Scan for the cell matching the given text and deliver its [X, Y] coordinate at center. 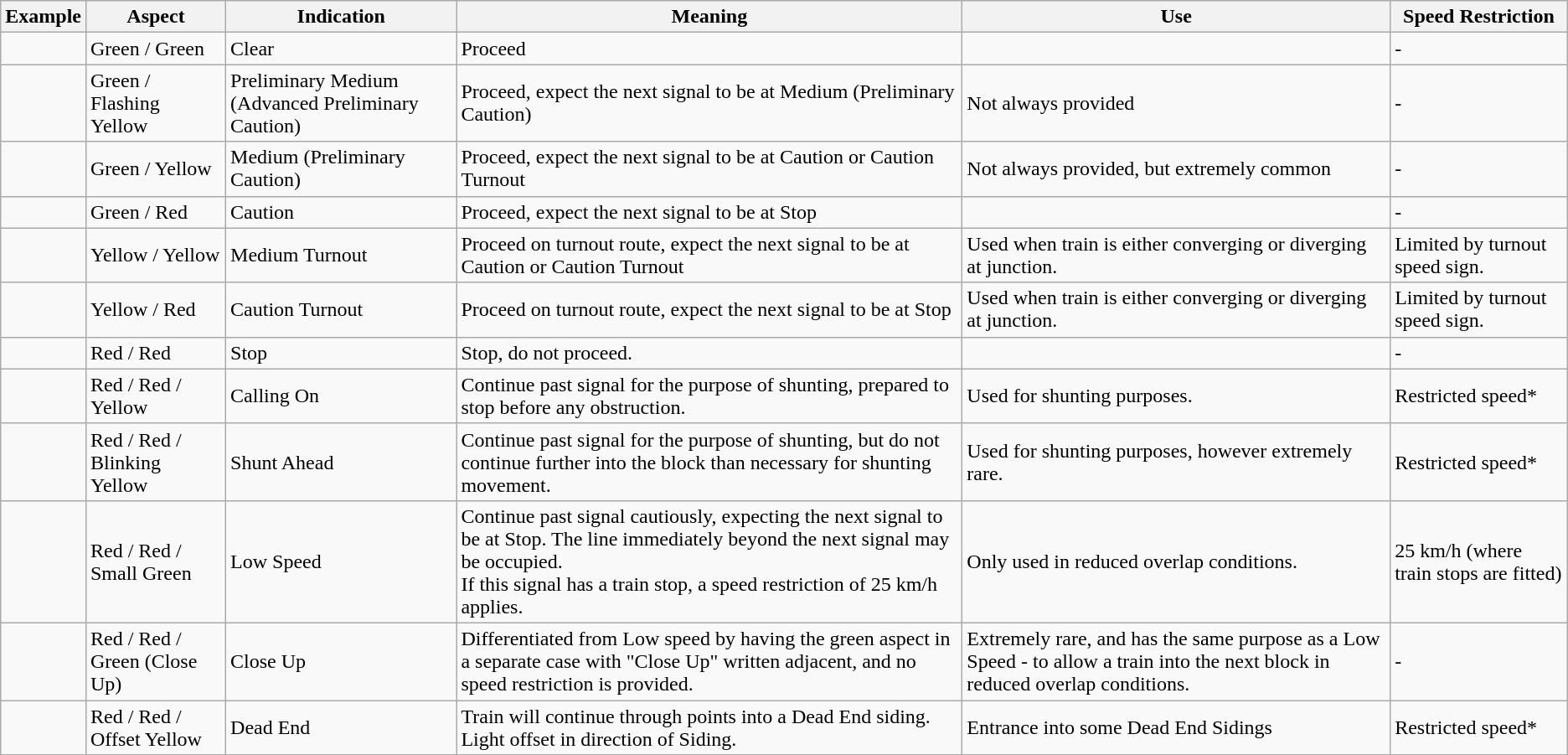
Not always provided [1176, 103]
Clear [342, 49]
Green / Red [156, 212]
Differentiated from Low speed by having the green aspect in a separate case with "Close Up" written adjacent, and no speed restriction is provided. [709, 661]
Proceed, expect the next signal to be at Caution or Caution Turnout [709, 169]
Used for shunting purposes. [1176, 396]
Close Up [342, 661]
Calling On [342, 396]
Speed Restriction [1479, 17]
Red / Red / Small Green [156, 561]
Continue past signal for the purpose of shunting, but do not continue further into the block than necessary for shunting movement. [709, 462]
Stop, do not proceed. [709, 353]
Continue past signal for the purpose of shunting, prepared to stop before any obstruction. [709, 396]
Yellow / Yellow [156, 255]
Only used in reduced overlap conditions. [1176, 561]
Proceed, expect the next signal to be at Medium (Preliminary Caution) [709, 103]
Indication [342, 17]
Not always provided, but extremely common [1176, 169]
Shunt Ahead [342, 462]
Proceed on turnout route, expect the next signal to be at Caution or Caution Turnout [709, 255]
Proceed [709, 49]
Red / Red / Offset Yellow [156, 727]
Green / Yellow [156, 169]
25 km/h (where train stops are fitted) [1479, 561]
Green / Green [156, 49]
Medium Turnout [342, 255]
Proceed on turnout route, expect the next signal to be at Stop [709, 310]
Red / Red / Yellow [156, 396]
Meaning [709, 17]
Yellow / Red [156, 310]
Stop [342, 353]
Caution Turnout [342, 310]
Extremely rare, and has the same purpose as a Low Speed - to allow a train into the next block in reduced overlap conditions. [1176, 661]
Aspect [156, 17]
Green / Flashing Yellow [156, 103]
Preliminary Medium (Advanced Preliminary Caution) [342, 103]
Example [44, 17]
Dead End [342, 727]
Proceed, expect the next signal to be at Stop [709, 212]
Red / Red [156, 353]
Low Speed [342, 561]
Train will continue through points into a Dead End siding. Light offset in direction of Siding. [709, 727]
Red / Red / Green (Close Up) [156, 661]
Red / Red / Blinking Yellow [156, 462]
Caution [342, 212]
Used for shunting purposes, however extremely rare. [1176, 462]
Entrance into some Dead End Sidings [1176, 727]
Medium (Preliminary Caution) [342, 169]
Use [1176, 17]
